Search for the cell housing the specified text and yield its (x, y) center coordinate. 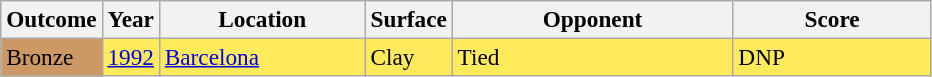
Surface (408, 19)
Opponent (592, 19)
DNP (832, 57)
1992 (130, 57)
Location (262, 19)
Clay (408, 57)
Year (130, 19)
Bronze (52, 57)
Score (832, 19)
Barcelona (262, 57)
Tied (592, 57)
Outcome (52, 19)
